Provide the [x, y] coordinate of the cell's center where the given text is located.  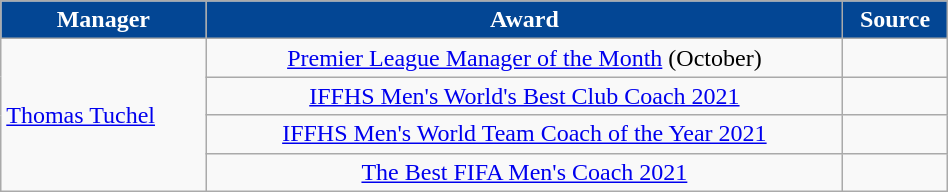
Source [895, 20]
The Best FIFA Men's Coach 2021 [524, 172]
IFFHS Men's World Team Coach of the Year 2021 [524, 134]
Manager [104, 20]
Award [524, 20]
IFFHS Men's World's Best Club Coach 2021 [524, 96]
Premier League Manager of the Month (October) [524, 58]
Thomas Tuchel [104, 115]
